For the text-containing cell, return its midpoint in [X, Y] coordinate format. 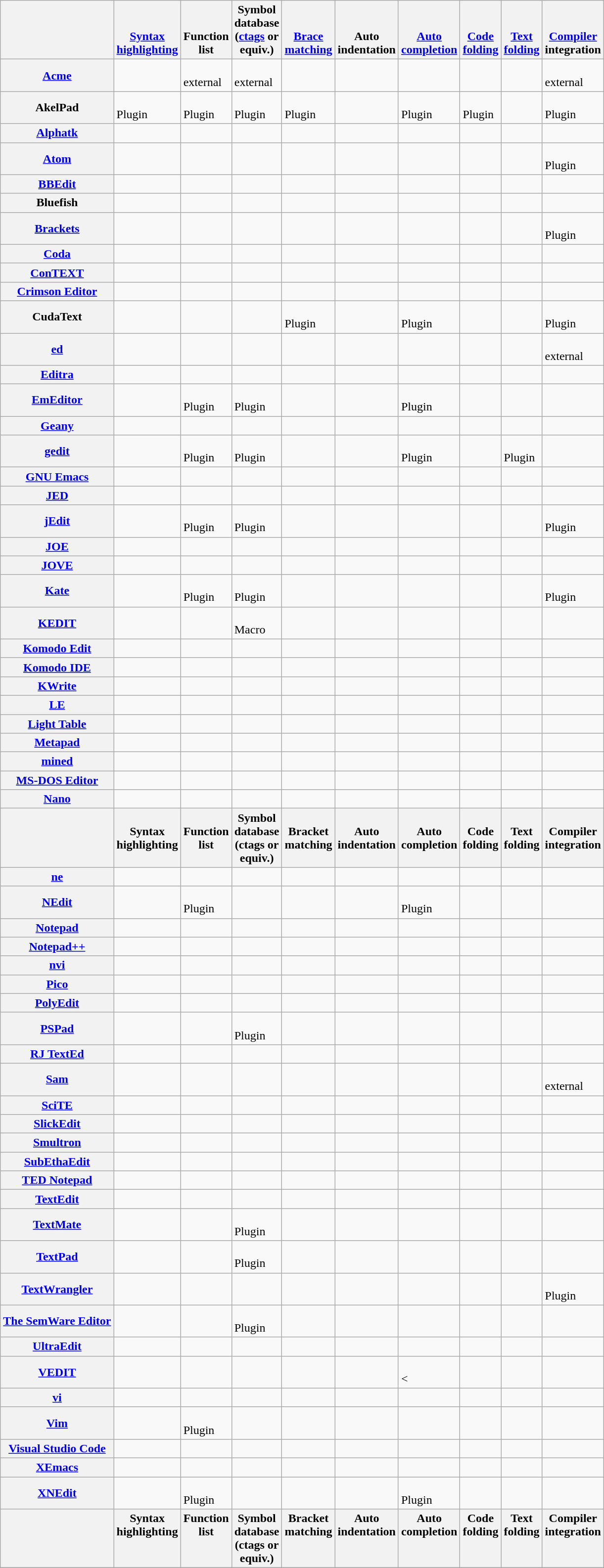
Notepad [57, 928]
JED [57, 495]
MS-DOS Editor [57, 780]
Kate [57, 590]
Coda [57, 254]
TextEdit [57, 1199]
PSPad [57, 1029]
NEdit [57, 902]
jEdit [57, 521]
GNU Emacs [57, 477]
CudaText [57, 316]
< [429, 1372]
UltraEdit [57, 1346]
Alphatk [57, 133]
Light Table [57, 723]
XNEdit [57, 1492]
ConTEXT [57, 272]
Komodo Edit [57, 648]
The SemWare Editor [57, 1321]
EmEditor [57, 401]
RJ TextEd [57, 1054]
Sam [57, 1079]
Visual Studio Code [57, 1448]
Komodo IDE [57, 667]
JOVE [57, 565]
Geany [57, 426]
gedit [57, 451]
SciTE [57, 1105]
SlickEdit [57, 1124]
ed [57, 349]
KEDIT [57, 623]
Brackets [57, 228]
KWrite [57, 686]
Macro [257, 623]
XEmacs [57, 1467]
Crimson Editor [57, 291]
Metapad [57, 743]
JOE [57, 546]
Editra [57, 375]
Notepad++ [57, 946]
ne [57, 877]
Atom [57, 158]
Smultron [57, 1143]
TextPad [57, 1257]
Brace matching [309, 30]
BBEdit [57, 184]
LE [57, 705]
Vim [57, 1423]
VEDIT [57, 1372]
Pico [57, 984]
TED Notepad [57, 1180]
Acme [57, 75]
nvi [57, 965]
vi [57, 1397]
Nano [57, 799]
SubEthaEdit [57, 1162]
TextWrangler [57, 1289]
mined [57, 762]
TextMate [57, 1224]
PolyEdit [57, 1003]
Bluefish [57, 203]
AkelPad [57, 108]
